Search for the cell housing the specified text and yield its [X, Y] center coordinate. 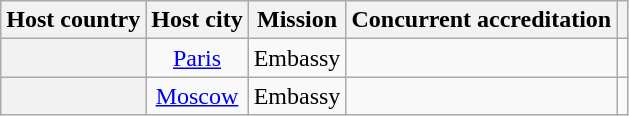
Moscow [197, 96]
Host country [74, 20]
Host city [197, 20]
Concurrent accreditation [482, 20]
Mission [297, 20]
Paris [197, 58]
